Return the [x, y] coordinate for the center point of the cell that contains the specified text.  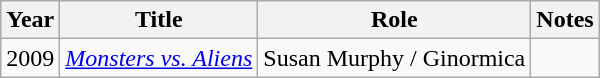
Year [30, 20]
Monsters vs. Aliens [159, 58]
Role [394, 20]
Susan Murphy / Ginormica [394, 58]
2009 [30, 58]
Title [159, 20]
Notes [565, 20]
